Pinpoint the cell where the given text exists, returning its (x, y) midpoint coordinate. 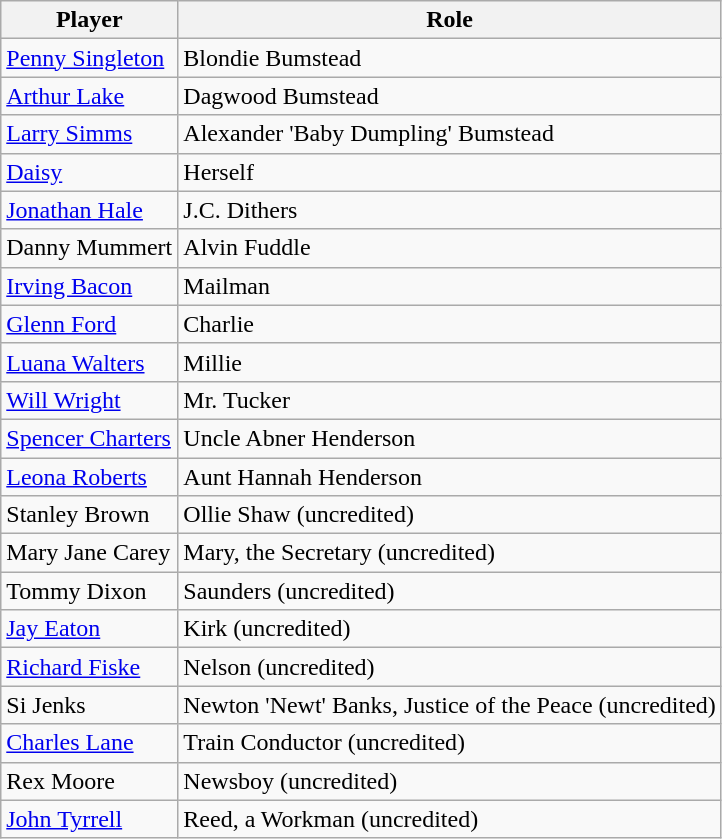
Mr. Tucker (450, 400)
Saunders (uncredited) (450, 591)
J.C. Dithers (450, 210)
Dagwood Bumstead (450, 96)
Nelson (uncredited) (450, 667)
Jonathan Hale (90, 210)
Kirk (uncredited) (450, 629)
Train Conductor (uncredited) (450, 743)
Arthur Lake (90, 96)
Will Wright (90, 400)
Alvin Fuddle (450, 248)
Alexander 'Baby Dumpling' Bumstead (450, 134)
Si Jenks (90, 705)
Tommy Dixon (90, 591)
Reed, a Workman (uncredited) (450, 819)
Spencer Charters (90, 438)
Mailman (450, 286)
Millie (450, 362)
Rex Moore (90, 781)
Mary Jane Carey (90, 553)
John Tyrrell (90, 819)
Charles Lane (90, 743)
Uncle Abner Henderson (450, 438)
Leona Roberts (90, 477)
Player (90, 20)
Newton 'Newt' Banks, Justice of the Peace (uncredited) (450, 705)
Glenn Ford (90, 324)
Newsboy (uncredited) (450, 781)
Herself (450, 172)
Danny Mummert (90, 248)
Daisy (90, 172)
Charlie (450, 324)
Aunt Hannah Henderson (450, 477)
Irving Bacon (90, 286)
Richard Fiske (90, 667)
Penny Singleton (90, 58)
Luana Walters (90, 362)
Mary, the Secretary (uncredited) (450, 553)
Blondie Bumstead (450, 58)
Role (450, 20)
Larry Simms (90, 134)
Jay Eaton (90, 629)
Ollie Shaw (uncredited) (450, 515)
Stanley Brown (90, 515)
